Find where the given text appears and provide that cell's center as [x, y] coordinate. 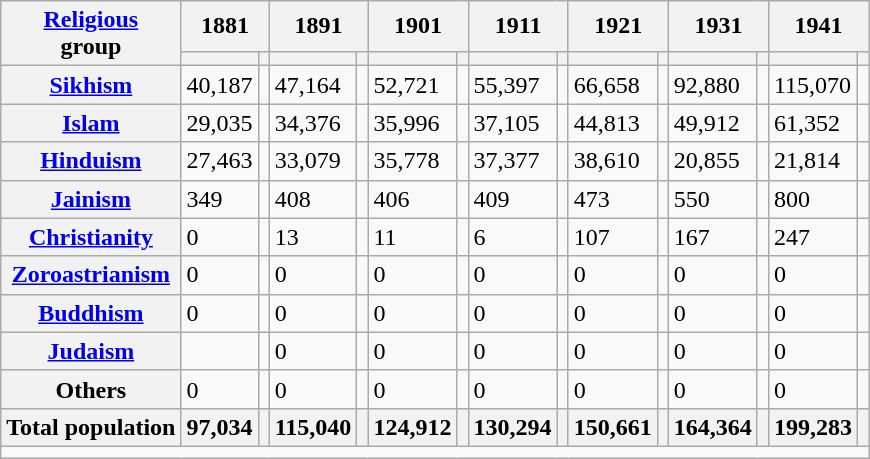
97,034 [220, 427]
Jainism [91, 199]
66,658 [612, 85]
13 [313, 237]
1881 [225, 26]
107 [612, 237]
49,912 [712, 123]
1891 [318, 26]
52,721 [412, 85]
27,463 [220, 161]
92,880 [712, 85]
247 [812, 237]
Buddhism [91, 313]
408 [313, 199]
550 [712, 199]
1921 [618, 26]
124,912 [412, 427]
47,164 [313, 85]
29,035 [220, 123]
Religiousgroup [91, 34]
6 [512, 237]
11 [412, 237]
Zoroastrianism [91, 275]
34,376 [313, 123]
55,397 [512, 85]
115,040 [313, 427]
Christianity [91, 237]
199,283 [812, 427]
Islam [91, 123]
Hinduism [91, 161]
130,294 [512, 427]
409 [512, 199]
Sikhism [91, 85]
800 [812, 199]
20,855 [712, 161]
167 [712, 237]
164,364 [712, 427]
1911 [518, 26]
40,187 [220, 85]
Others [91, 389]
1941 [818, 26]
44,813 [612, 123]
115,070 [812, 85]
349 [220, 199]
61,352 [812, 123]
Total population [91, 427]
1931 [718, 26]
1901 [418, 26]
406 [412, 199]
38,610 [612, 161]
35,996 [412, 123]
37,377 [512, 161]
37,105 [512, 123]
473 [612, 199]
35,778 [412, 161]
21,814 [812, 161]
150,661 [612, 427]
33,079 [313, 161]
Judaism [91, 351]
